Return [x, y] of the center of cell containing provided text 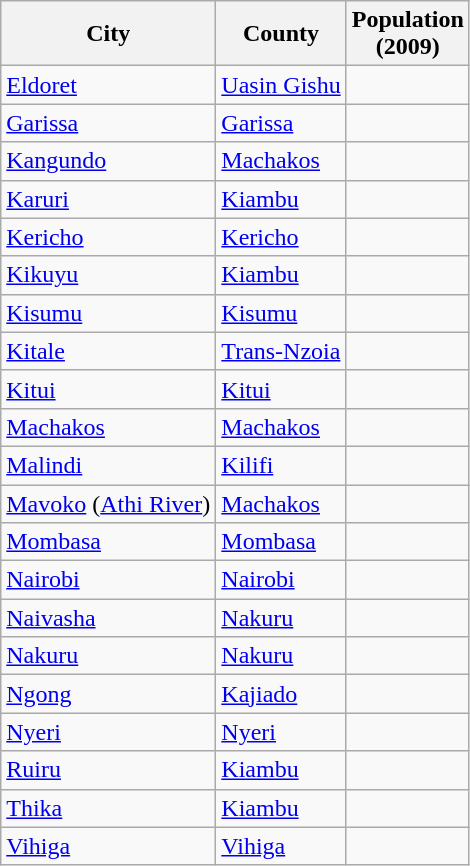
Trans-Nzoia [281, 351]
Population(2009) [408, 34]
Malindi [108, 465]
Kikuyu [108, 275]
Mavoko (Athi River) [108, 503]
Thika [108, 808]
City [108, 34]
Karuri [108, 199]
Ruiru [108, 770]
Kangundo [108, 161]
Kitale [108, 351]
Ngong [108, 694]
Naivasha [108, 618]
County [281, 34]
Kilifi [281, 465]
Eldoret [108, 85]
Kajiado [281, 694]
Uasin Gishu [281, 85]
